Return the [X, Y] coordinate for the center point of the cell that contains the specified text.  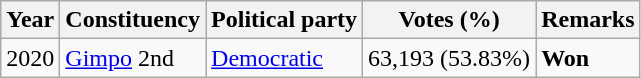
Political party [284, 20]
2020 [30, 58]
Constituency [133, 20]
Year [30, 20]
63,193 (53.83%) [450, 58]
Democratic [284, 58]
Votes (%) [450, 20]
Gimpo 2nd [133, 58]
Won [588, 58]
Remarks [588, 20]
